Scan for the cell matching the given text and deliver its (x, y) coordinate at center. 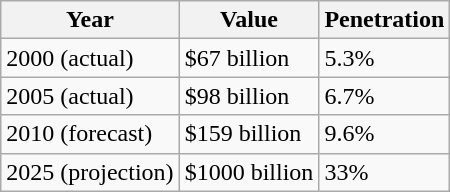
2005 (actual) (90, 96)
2010 (forecast) (90, 134)
Year (90, 20)
Penetration (384, 20)
33% (384, 172)
$1000 billion (249, 172)
2025 (projection) (90, 172)
6.7% (384, 96)
2000 (actual) (90, 58)
$67 billion (249, 58)
Value (249, 20)
9.6% (384, 134)
$159 billion (249, 134)
5.3% (384, 58)
$98 billion (249, 96)
